Return the (x, y) coordinate for the center point of the cell that contains the specified text.  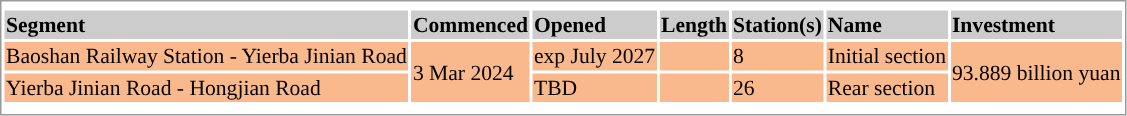
26 (778, 88)
3 Mar 2024 (470, 72)
Initial section (886, 56)
exp July 2027 (594, 56)
93.889 billion yuan (1036, 72)
Yierba Jinian Road - Hongjian Road (206, 88)
Length (694, 24)
Rear section (886, 88)
Station(s) (778, 24)
Commenced (470, 24)
Name (886, 24)
Segment (206, 24)
Opened (594, 24)
TBD (594, 88)
Investment (1036, 24)
8 (778, 56)
Baoshan Railway Station - Yierba Jinian Road (206, 56)
